Locate the cell with the specified text and output its (x, y) center coordinate. 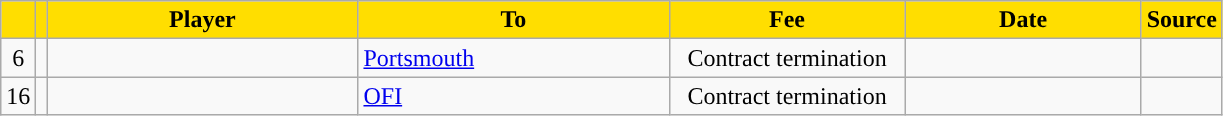
Portsmouth (514, 58)
OFI (514, 96)
To (514, 20)
6 (18, 58)
Player (202, 20)
Date (1023, 20)
16 (18, 96)
Fee (787, 20)
Source (1182, 20)
